Detect which cell encompasses the target text, then output its (X, Y) center coordinate. 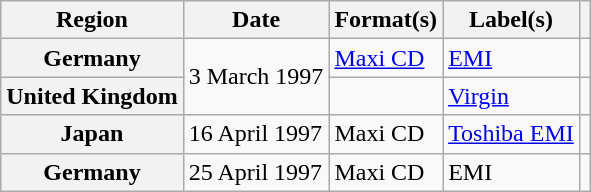
16 April 1997 (256, 134)
Toshiba EMI (512, 134)
3 March 1997 (256, 77)
Region (92, 20)
Label(s) (512, 20)
United Kingdom (92, 96)
Date (256, 20)
Virgin (512, 96)
25 April 1997 (256, 172)
Format(s) (386, 20)
Japan (92, 134)
